Pinpoint the cell where the given text exists, returning its (x, y) midpoint coordinate. 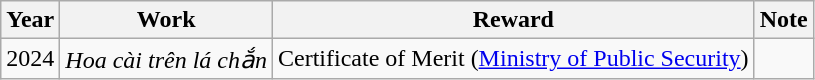
Hoa cài trên lá chắn (166, 59)
Year (30, 20)
Certificate of Merit (Ministry of Public Security) (514, 59)
Work (166, 20)
Note (784, 20)
2024 (30, 59)
Reward (514, 20)
